Output the [x, y] coordinate of the center of the cell containing the given text.  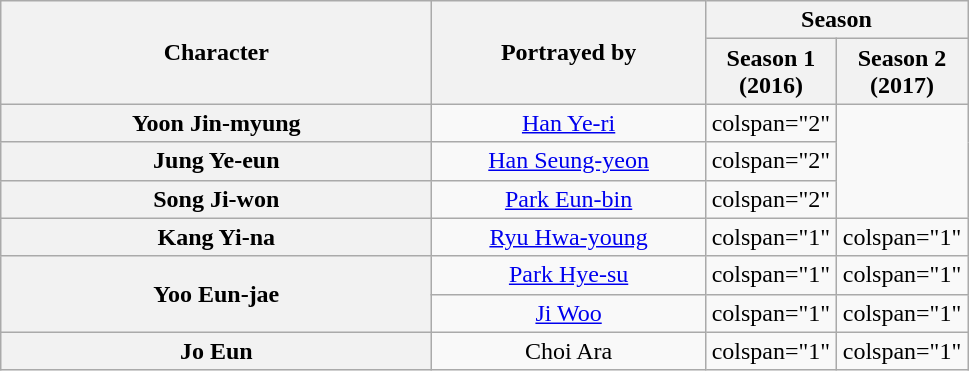
Yoo Eun-jae [216, 294]
Portrayed by [569, 52]
Kang Yi-na [216, 237]
Choi Ara [569, 351]
Song Ji-won [216, 199]
Han Ye-ri [569, 123]
Season [836, 20]
Season 2(2017) [902, 72]
Character [216, 52]
Ryu Hwa-young [569, 237]
Park Hye-su [569, 275]
Ji Woo [569, 313]
Season 1(2016) [770, 72]
Jung Ye-eun [216, 161]
Jo Eun [216, 351]
Park Eun-bin [569, 199]
Han Seung-yeon [569, 161]
Yoon Jin-myung [216, 123]
